Return [x, y] of the center of cell containing provided text 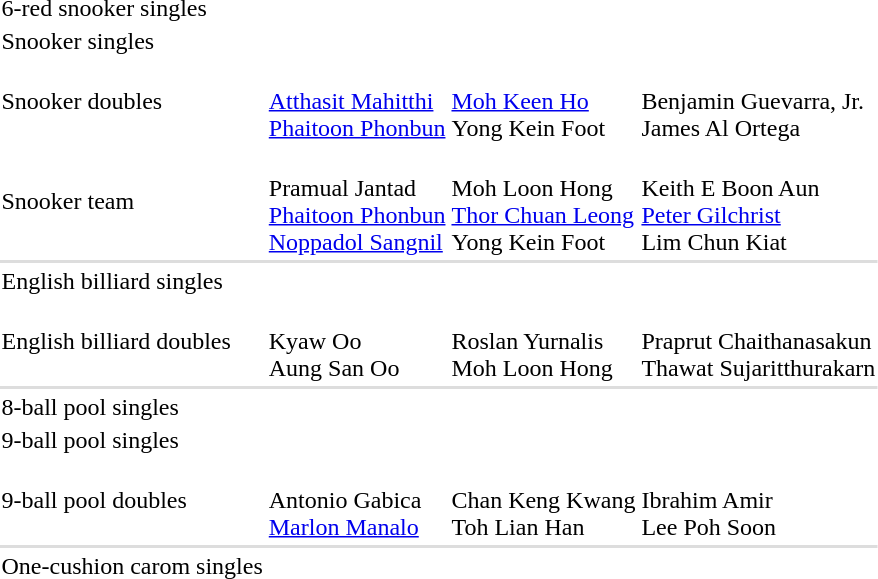
Ibrahim AmirLee Poh Soon [758, 500]
Kyaw OoAung San Oo [357, 341]
English billiard doubles [132, 341]
Chan Keng KwangToh Lian Han [544, 500]
9-ball pool doubles [132, 500]
Moh Loon HongThor Chuan LeongYong Kein Foot [544, 202]
English billiard singles [132, 281]
Moh Keen HoYong Kein Foot [544, 101]
Pramual JantadPhaitoon PhonbunNoppadol Sangnil [357, 202]
Keith E Boon AunPeter GilchristLim Chun Kiat [758, 202]
Atthasit MahitthiPhaitoon Phonbun [357, 101]
Antonio GabicaMarlon Manalo [357, 500]
Roslan YurnalisMoh Loon Hong [544, 341]
Snooker singles [132, 41]
Praprut ChaithanasakunThawat Sujaritthurakarn [758, 341]
Snooker doubles [132, 101]
9-ball pool singles [132, 440]
8-ball pool singles [132, 407]
Snooker team [132, 202]
Benjamin Guevarra, Jr. James Al Ortega [758, 101]
